Detect which cell encompasses the target text, then output its [x, y] center coordinate. 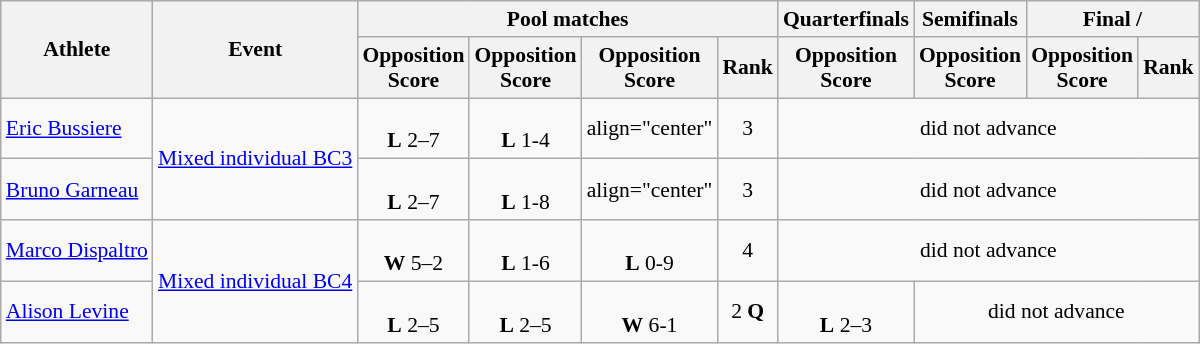
Athlete [77, 50]
W 5–2 [413, 250]
L 1-8 [525, 190]
Mixed individual BC3 [255, 159]
Marco Dispaltro [77, 250]
L 1-6 [525, 250]
L 2–3 [846, 312]
L 0-9 [650, 250]
Mixed individual BC4 [255, 281]
Semifinals [970, 19]
4 [748, 250]
Bruno Garneau [77, 190]
Quarterfinals [846, 19]
L 1-4 [525, 128]
Event [255, 50]
W 6-1 [650, 312]
Final / [1112, 19]
Pool matches [568, 19]
Alison Levine [77, 312]
Eric Bussiere [77, 128]
2 Q [748, 312]
